For the text-containing cell, return its midpoint in [x, y] coordinate format. 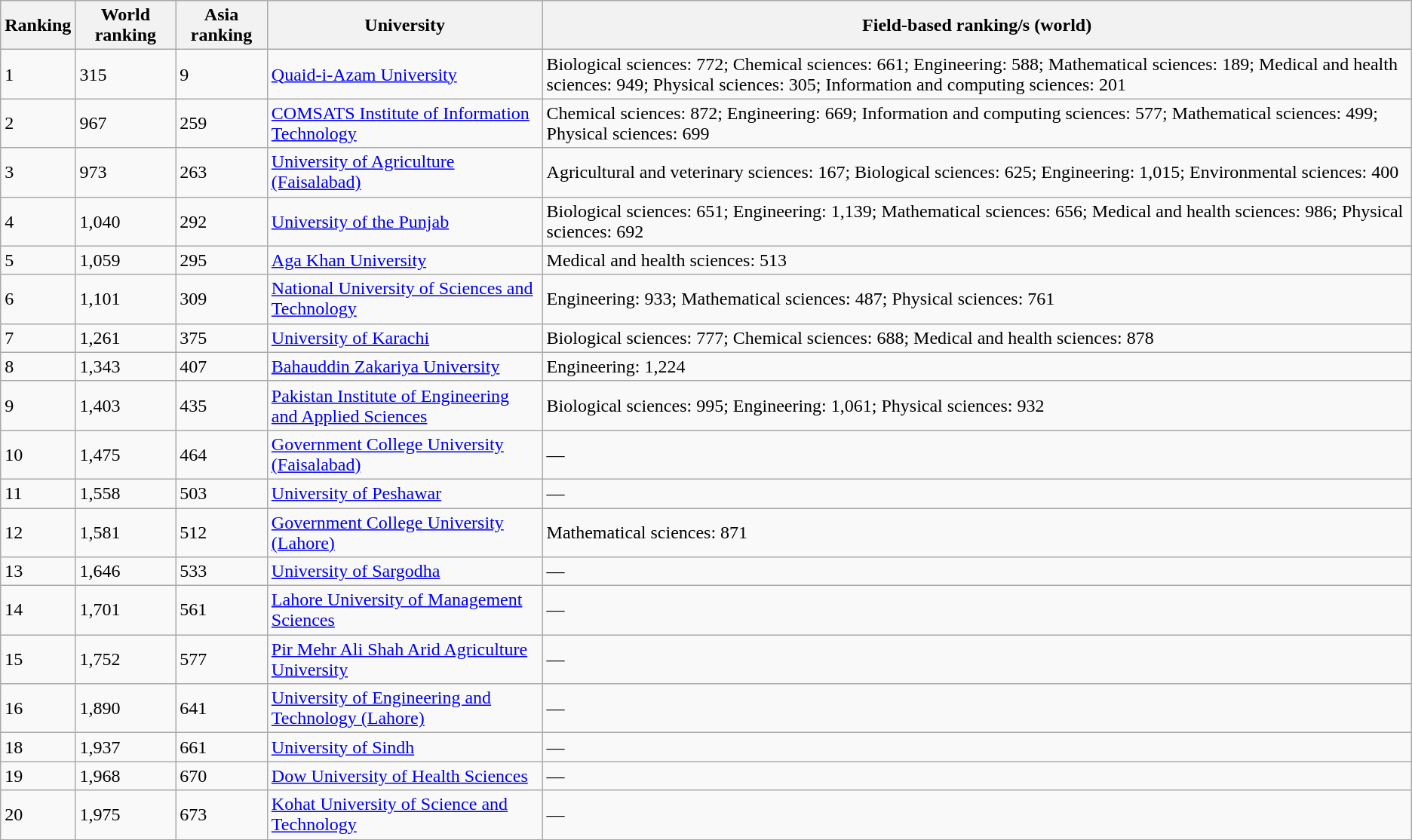
641 [222, 709]
375 [222, 338]
Biological sciences: 651; Engineering: 1,139; Mathematical sciences: 656; Medical and health sciences: 986; Physical sciences: 692 [977, 222]
Chemical sciences: 872; Engineering: 669; Information and computing sciences: 577; Mathematical sciences: 499; Physical sciences: 699 [977, 124]
13 [38, 572]
1,968 [125, 776]
309 [222, 299]
Pakistan Institute of Engineering and Applied Sciences [404, 406]
407 [222, 366]
1,343 [125, 366]
11 [38, 493]
1,646 [125, 572]
1,558 [125, 493]
University of Sindh [404, 747]
503 [222, 493]
University of Engineering and Technology (Lahore) [404, 709]
2 [38, 124]
Ranking [38, 26]
1,890 [125, 709]
University of the Punjab [404, 222]
1,261 [125, 338]
15 [38, 659]
10 [38, 454]
512 [222, 532]
Biological sciences: 777; Chemical sciences: 688; Medical and health sciences: 878 [977, 338]
670 [222, 776]
Quaid-i-Azam University [404, 74]
Dow University of Health Sciences [404, 776]
973 [125, 172]
Kohat University of Science and Technology [404, 814]
8 [38, 366]
1,475 [125, 454]
661 [222, 747]
1,581 [125, 532]
14 [38, 611]
1,701 [125, 611]
Mathematical sciences: 871 [977, 532]
295 [222, 260]
1,059 [125, 260]
1,040 [125, 222]
5 [38, 260]
1,403 [125, 406]
Engineering: 1,224 [977, 366]
Pir Mehr Ali Shah Arid Agriculture University [404, 659]
259 [222, 124]
20 [38, 814]
University of Peshawar [404, 493]
University of Sargodha [404, 572]
1,937 [125, 747]
Engineering: 933; Mathematical sciences: 487; Physical sciences: 761 [977, 299]
Government College University (Lahore) [404, 532]
7 [38, 338]
University of Karachi [404, 338]
World ranking [125, 26]
561 [222, 611]
1,975 [125, 814]
Aga Khan University [404, 260]
1 [38, 74]
Field-based ranking/s (world) [977, 26]
19 [38, 776]
Medical and health sciences: 513 [977, 260]
533 [222, 572]
Agricultural and veterinary sciences: 167; Biological sciences: 625; Engineering: 1,015; Environmental sciences: 400 [977, 172]
12 [38, 532]
1,752 [125, 659]
967 [125, 124]
315 [125, 74]
Bahauddin Zakariya University [404, 366]
National University of Sciences and Technology [404, 299]
COMSATS Institute of Information Technology [404, 124]
292 [222, 222]
Lahore University of Management Sciences [404, 611]
3 [38, 172]
Asia ranking [222, 26]
University of Agriculture (Faisalabad) [404, 172]
Government College University (Faisalabad) [404, 454]
6 [38, 299]
Biological sciences: 995; Engineering: 1,061; Physical sciences: 932 [977, 406]
University [404, 26]
263 [222, 172]
577 [222, 659]
18 [38, 747]
4 [38, 222]
464 [222, 454]
673 [222, 814]
1,101 [125, 299]
435 [222, 406]
16 [38, 709]
